Find where the given text appears and provide that cell's center as (x, y) coordinate. 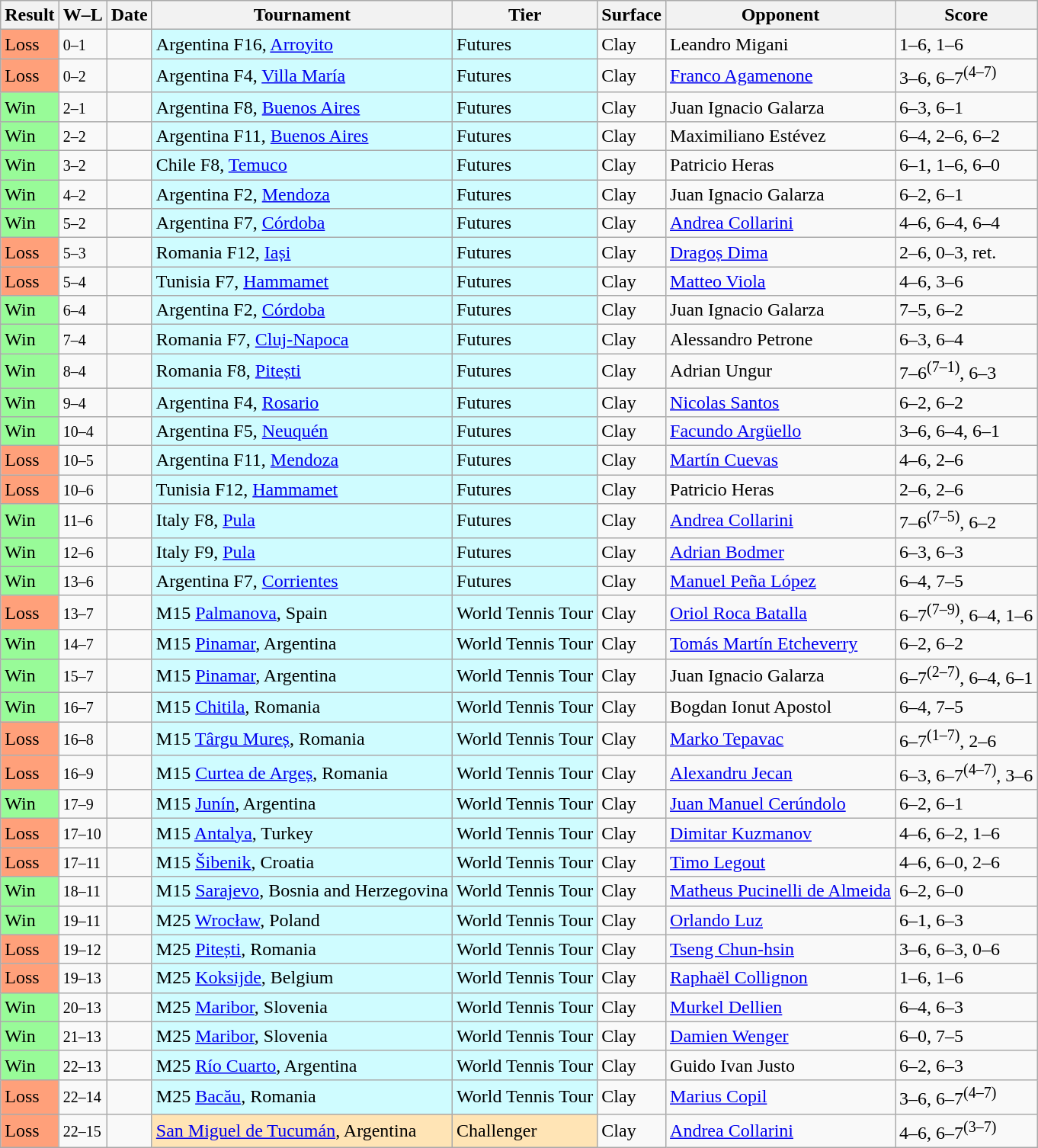
Tier (525, 15)
Facundo Argüello (780, 431)
Martín Cuevas (780, 460)
Manuel Peña López (780, 581)
Argentina F8, Buenos Aires (302, 107)
Surface (632, 15)
6–3, 6–7(4–7), 3–6 (966, 773)
Argentina F11, Buenos Aires (302, 136)
M15 Junín, Argentina (302, 804)
Damien Wenger (780, 1036)
Italy F8, Pula (302, 521)
16–9 (82, 773)
Marius Copil (780, 1096)
6–4, 2–6, 6–2 (966, 136)
14–7 (82, 644)
Argentina F7, Córdoba (302, 223)
M15 Sarajevo, Bosnia and Herzegovina (302, 891)
Opponent (780, 15)
Maximiliano Estévez (780, 136)
3–6, 6–4, 6–1 (966, 431)
10–5 (82, 460)
M15 Curtea de Argeș, Romania (302, 773)
15–7 (82, 675)
M15 Šibenik, Croatia (302, 862)
0–1 (82, 44)
4–6, 6–0, 2–6 (966, 862)
Argentina F2, Córdoba (302, 310)
5–2 (82, 223)
6–3, 6–1 (966, 107)
Romania F12, Iași (302, 252)
7–6(7–1), 6–3 (966, 370)
18–11 (82, 891)
Orlando Luz (780, 920)
6–0, 7–5 (966, 1036)
9–4 (82, 402)
2–6, 2–6 (966, 489)
6–3, 6–3 (966, 552)
Matteo Viola (780, 281)
4–6, 6–2, 1–6 (966, 833)
Dimitar Kuzmanov (780, 833)
Score (966, 15)
22–15 (82, 1131)
16–7 (82, 707)
Timo Legout (780, 862)
Matheus Pucinelli de Almeida (780, 891)
0–2 (82, 76)
Date (130, 15)
19–12 (82, 949)
2–6, 0–3, ret. (966, 252)
M15 Antalya, Turkey (302, 833)
Guido Ivan Justo (780, 1065)
3–2 (82, 165)
M15 Târgu Mureș, Romania (302, 739)
Argentina F2, Mendoza (302, 194)
2–1 (82, 107)
San Miguel de Tucumán, Argentina (302, 1131)
6–2, 6–0 (966, 891)
Dragoș Dima (780, 252)
6–1, 1–6, 6–0 (966, 165)
Leandro Migani (780, 44)
Juan Manuel Cerúndolo (780, 804)
Oriol Roca Batalla (780, 613)
M15 Palmanova, Spain (302, 613)
Result (30, 15)
Tomás Martín Etcheverry (780, 644)
17–10 (82, 833)
19–13 (82, 978)
Raphaël Collignon (780, 978)
3–6, 6–3, 0–6 (966, 949)
22–13 (82, 1065)
Argentina F11, Mendoza (302, 460)
13–7 (82, 613)
Challenger (525, 1131)
M25 Bacău, Romania (302, 1096)
Romania F7, Cluj-Napoca (302, 339)
12–6 (82, 552)
6–3, 6–4 (966, 339)
Romania F8, Pitești (302, 370)
M25 Río Cuarto, Argentina (302, 1065)
Argentina F7, Corrientes (302, 581)
6–4, 6–3 (966, 1007)
7–6(7–5), 6–2 (966, 521)
8–4 (82, 370)
Adrian Bodmer (780, 552)
Argentina F5, Neuquén (302, 431)
4–6, 6–7(3–7) (966, 1131)
Tunisia F7, Hammamet (302, 281)
Chile F8, Temuco (302, 165)
5–4 (82, 281)
Tseng Chun-hsin (780, 949)
Italy F9, Pula (302, 552)
Argentina F4, Villa María (302, 76)
4–6, 3–6 (966, 281)
Marko Tepavac (780, 739)
5–3 (82, 252)
19–11 (82, 920)
6–7(7–9), 6–4, 1–6 (966, 613)
21–13 (82, 1036)
Adrian Ungur (780, 370)
Alessandro Petrone (780, 339)
Alexandru Jecan (780, 773)
11–6 (82, 521)
13–6 (82, 581)
10–4 (82, 431)
W–L (82, 15)
M25 Wrocław, Poland (302, 920)
Tunisia F12, Hammamet (302, 489)
2–2 (82, 136)
Tournament (302, 15)
6–4 (82, 310)
Argentina F4, Rosario (302, 402)
Murkel Dellien (780, 1007)
M25 Koksijde, Belgium (302, 978)
4–2 (82, 194)
17–9 (82, 804)
6–1, 6–3 (966, 920)
Argentina F16, Arroyito (302, 44)
Franco Agamenone (780, 76)
16–8 (82, 739)
Bogdan Ionut Apostol (780, 707)
Nicolas Santos (780, 402)
7–4 (82, 339)
4–6, 6–4, 6–4 (966, 223)
7–5, 6–2 (966, 310)
M15 Chitila, Romania (302, 707)
6–7(2–7), 6–4, 6–1 (966, 675)
4–6, 2–6 (966, 460)
6–7(1–7), 2–6 (966, 739)
6–2, 6–3 (966, 1065)
22–14 (82, 1096)
20–13 (82, 1007)
17–11 (82, 862)
10–6 (82, 489)
M25 Pitești, Romania (302, 949)
